Extract the [X, Y] coordinate from the center of the cell holding the provided text.  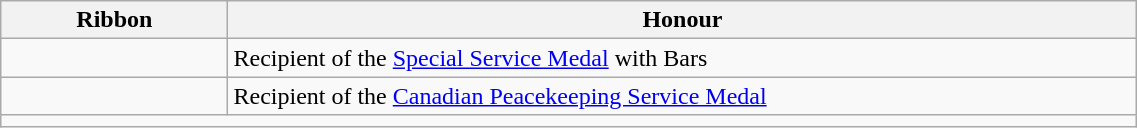
Recipient of the Special Service Medal with Bars [682, 58]
Honour [682, 20]
Ribbon [114, 20]
Recipient of the Canadian Peacekeeping Service Medal [682, 96]
